Output the (X, Y) coordinate of the center of the cell containing the given text.  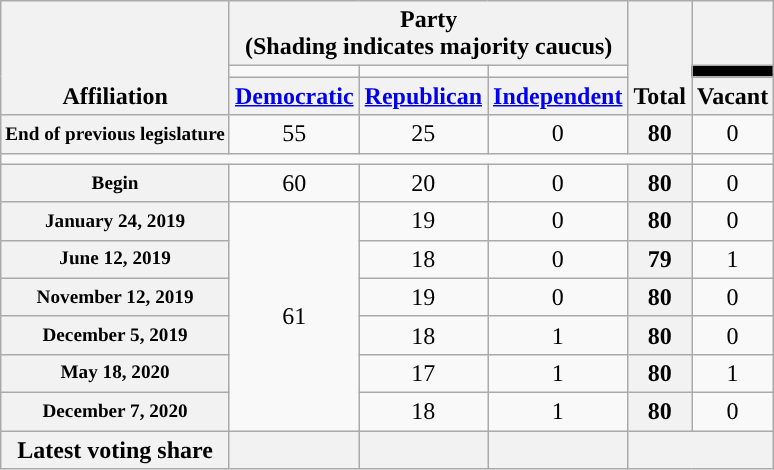
55 (294, 134)
60 (294, 183)
December 5, 2019 (116, 335)
Affiliation (116, 58)
November 12, 2019 (116, 297)
End of previous legislature (116, 134)
25 (423, 134)
Vacant (733, 96)
Party (Shading indicates majority caucus) (428, 34)
Latest voting share (116, 449)
Independent (558, 96)
Democratic (294, 96)
January 24, 2019 (116, 221)
79 (660, 259)
December 7, 2020 (116, 411)
17 (423, 373)
Total (660, 58)
61 (294, 316)
May 18, 2020 (116, 373)
20 (423, 183)
Begin (116, 183)
Republican (423, 96)
June 12, 2019 (116, 259)
